Locate the cell with the specified text and output its [X, Y] center coordinate. 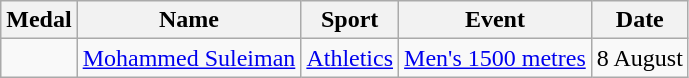
8 August [640, 58]
Name [189, 20]
Mohammed Suleiman [189, 58]
Medal [39, 20]
Sport [350, 20]
Athletics [350, 58]
Men's 1500 metres [496, 58]
Event [496, 20]
Date [640, 20]
